From the cell containing the given text, extract its center point as (x, y) coordinate. 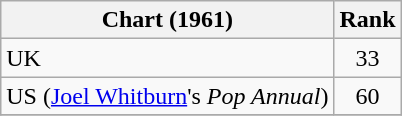
33 (368, 58)
Chart (1961) (168, 20)
Rank (368, 20)
UK (168, 58)
60 (368, 96)
US (Joel Whitburn's Pop Annual) (168, 96)
